Return the (x, y) coordinate for the center point of the cell that contains the specified text.  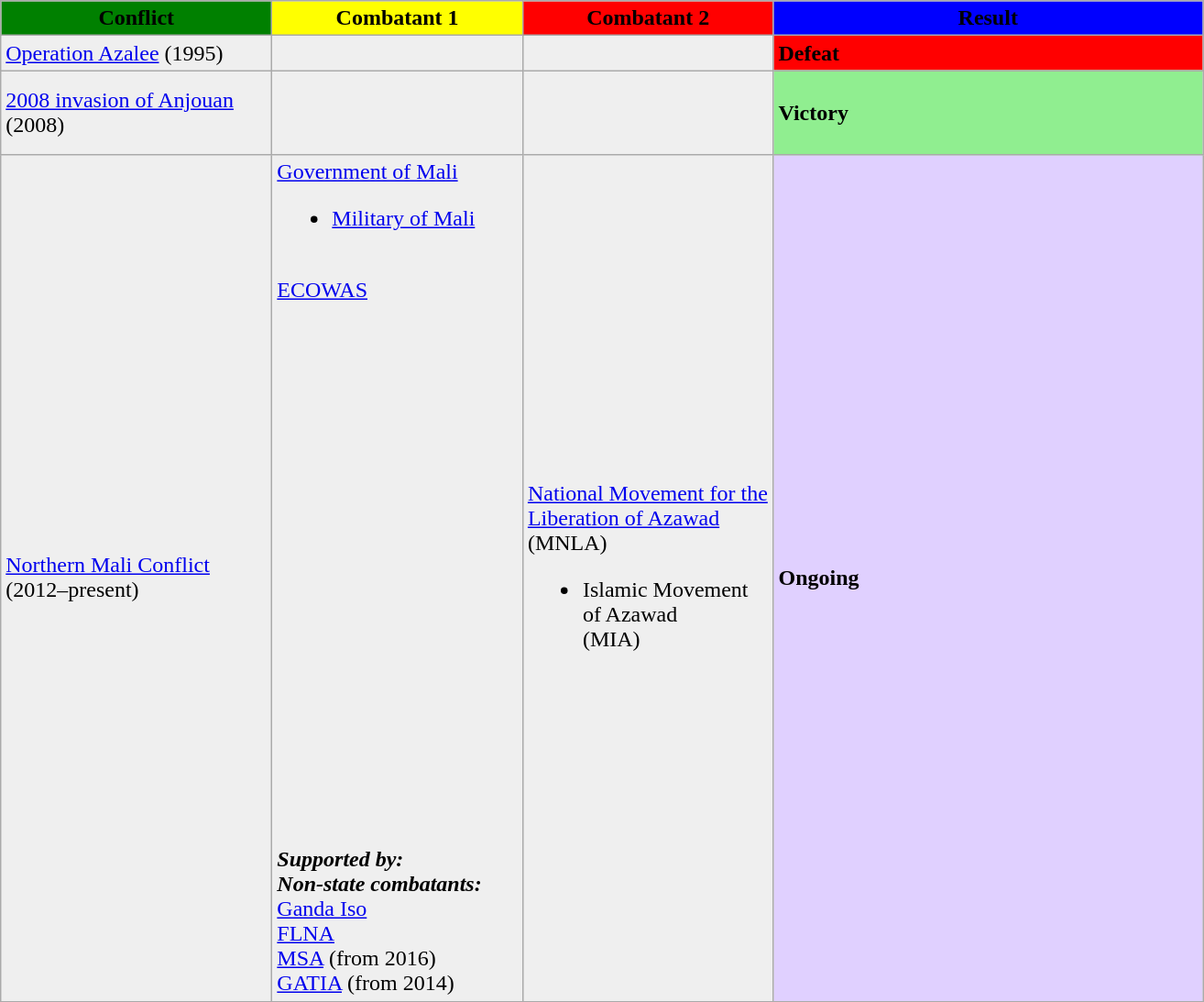
Victory (988, 113)
Combatant 1 (398, 18)
Conflict (137, 18)
2008 invasion of Anjouan (2008) (137, 113)
Combatant 2 (648, 18)
Operation Azalee (1995) (137, 53)
Result (988, 18)
National Movement for the Liberation of Azawad(MNLA)Islamic Movement of Azawad(MIA) (648, 578)
Ongoing (988, 578)
Defeat (988, 53)
Northern Mali Conflict (2012–present) (137, 578)
Government of MaliMilitary of MaliECOWAS Supported by: Non-state combatants: Ganda Iso FLNA MSA (from 2016) GATIA (from 2014) (398, 578)
